Pinpoint the cell where the given text exists, returning its (X, Y) midpoint coordinate. 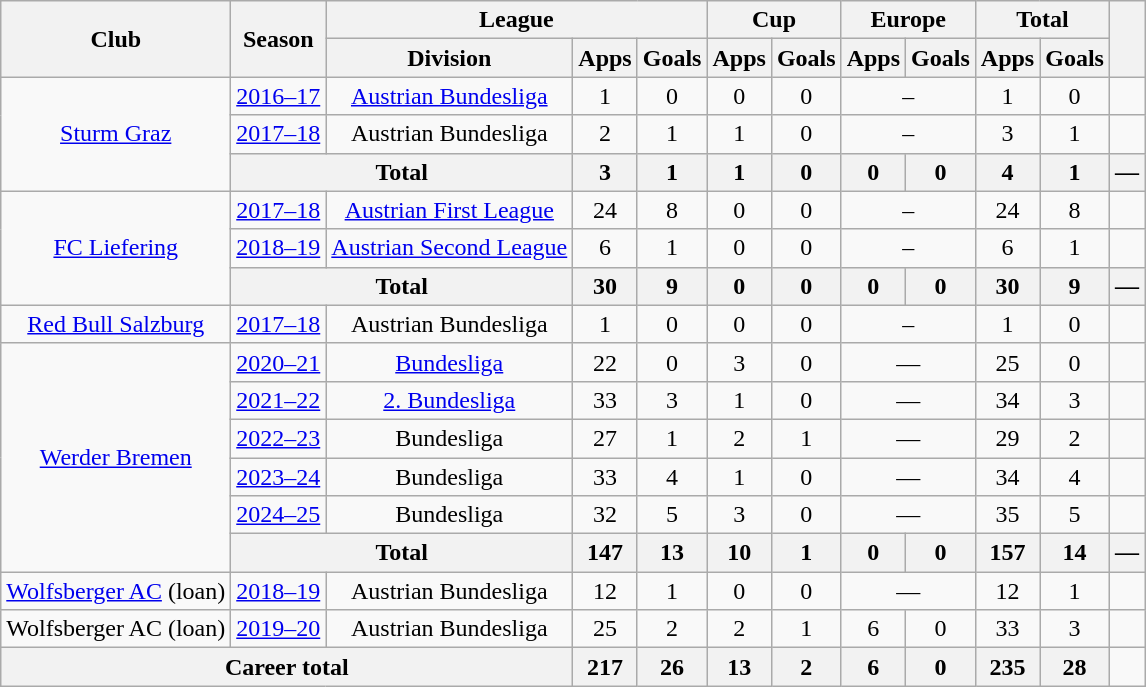
2021–22 (278, 400)
Club (116, 39)
League (516, 20)
10 (739, 553)
Red Bull Salzburg (116, 324)
217 (605, 667)
26 (672, 667)
22 (605, 362)
35 (1007, 515)
2024–25 (278, 515)
235 (1007, 667)
Cup (774, 20)
157 (1007, 553)
FC Liefering (116, 248)
Austrian Second League (450, 248)
28 (1075, 667)
2020–21 (278, 362)
2023–24 (278, 477)
Austrian First League (450, 210)
32 (605, 515)
2016–17 (278, 96)
27 (605, 438)
Division (450, 58)
14 (1075, 553)
147 (605, 553)
2019–20 (278, 629)
Werder Bremen (116, 457)
Career total (287, 667)
29 (1007, 438)
Sturm Graz (116, 134)
2022–23 (278, 438)
Season (278, 39)
Europe (908, 20)
2. Bundesliga (450, 400)
